Extract the [x, y] coordinate from the center of the cell holding the provided text.  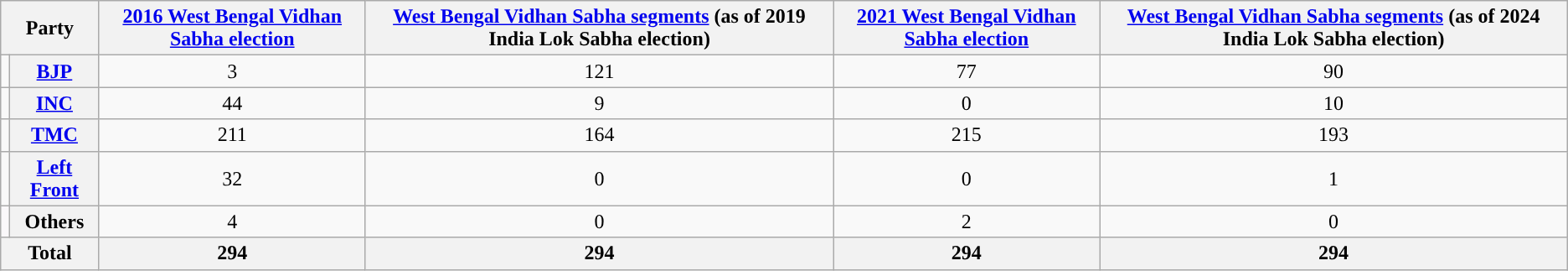
BJP [54, 71]
Party [50, 29]
211 [232, 135]
Others [54, 221]
2 [967, 221]
4 [232, 221]
164 [599, 135]
44 [232, 103]
TMC [54, 135]
90 [1333, 71]
2021 West Bengal Vidhan Sabha election [967, 29]
1 [1333, 178]
9 [599, 103]
3 [232, 71]
West Bengal Vidhan Sabha segments (as of 2024 India Lok Sabha election) [1333, 29]
32 [232, 178]
121 [599, 71]
193 [1333, 135]
INC [54, 103]
West Bengal Vidhan Sabha segments (as of 2019 India Lok Sabha election) [599, 29]
10 [1333, 103]
215 [967, 135]
77 [967, 71]
2016 West Bengal Vidhan Sabha election [232, 29]
Total [50, 253]
Left Front [54, 178]
